Identify which cell holds the provided text, then report its (x, y) central coordinate. 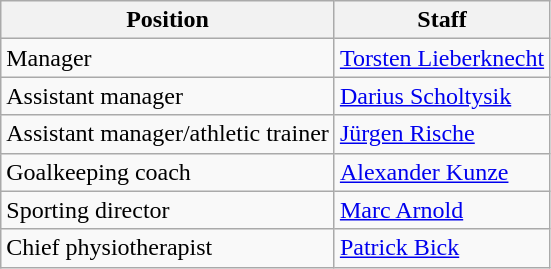
Sporting director (168, 210)
Jürgen Rische (442, 134)
Goalkeeping coach (168, 172)
Torsten Lieberknecht (442, 58)
Manager (168, 58)
Assistant manager (168, 96)
Chief physiotherapist (168, 248)
Patrick Bick (442, 248)
Position (168, 20)
Marc Arnold (442, 210)
Assistant manager/athletic trainer (168, 134)
Darius Scholtysik (442, 96)
Alexander Kunze (442, 172)
Staff (442, 20)
